Detect which cell encompasses the target text, then output its [X, Y] center coordinate. 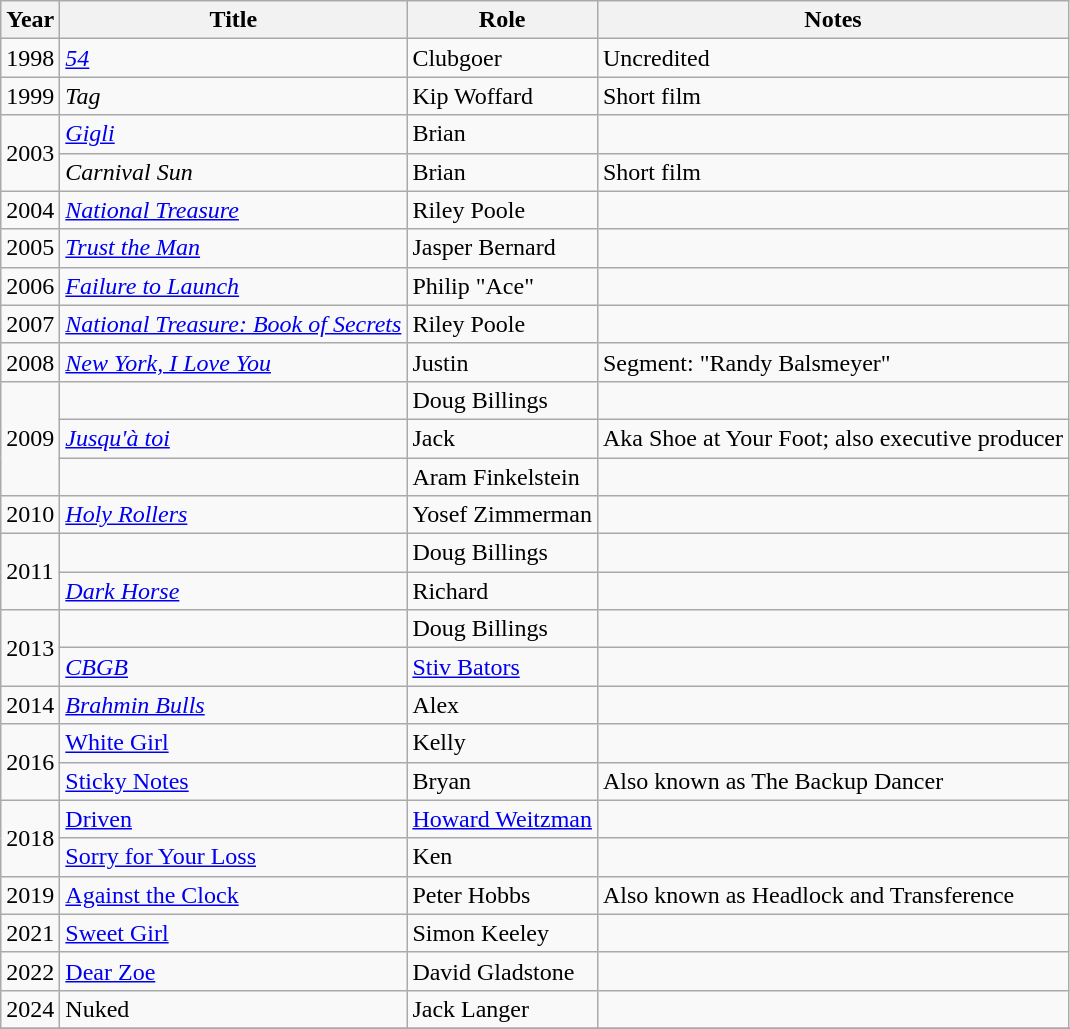
Jack Langer [502, 1009]
2016 [30, 762]
New York, I Love You [234, 362]
Holy Rollers [234, 515]
Dark Horse [234, 591]
Trust the Man [234, 248]
Also known as The Backup Dancer [832, 781]
2005 [30, 248]
Kelly [502, 743]
2024 [30, 1009]
Role [502, 20]
2006 [30, 286]
2022 [30, 971]
Sticky Notes [234, 781]
2007 [30, 324]
54 [234, 58]
Jusqu'à toi [234, 438]
1999 [30, 96]
Tag [234, 96]
Carnival Sun [234, 172]
Peter Hobbs [502, 895]
Against the Clock [234, 895]
Justin [502, 362]
Failure to Launch [234, 286]
2013 [30, 648]
Aram Finkelstein [502, 477]
Simon Keeley [502, 933]
National Treasure: Book of Secrets [234, 324]
2019 [30, 895]
Dear Zoe [234, 971]
Title [234, 20]
Segment: "Randy Balsmeyer" [832, 362]
2018 [30, 838]
Howard Weitzman [502, 819]
Aka Shoe at Your Foot; also executive producer [832, 438]
Kip Woffard [502, 96]
National Treasure [234, 210]
Notes [832, 20]
Yosef Zimmerman [502, 515]
Ken [502, 857]
Bryan [502, 781]
Philip "Ace" [502, 286]
Sweet Girl [234, 933]
Jack [502, 438]
Year [30, 20]
2021 [30, 933]
2011 [30, 572]
2009 [30, 438]
Stiv Bators [502, 667]
Uncredited [832, 58]
Also known as Headlock and Transference [832, 895]
Brahmin Bulls [234, 705]
Richard [502, 591]
Nuked [234, 1009]
White Girl [234, 743]
Driven [234, 819]
Jasper Bernard [502, 248]
2004 [30, 210]
David Gladstone [502, 971]
2010 [30, 515]
1998 [30, 58]
Gigli [234, 134]
Sorry for Your Loss [234, 857]
CBGB [234, 667]
2008 [30, 362]
Clubgoer [502, 58]
2003 [30, 153]
Alex [502, 705]
2014 [30, 705]
